Pinpoint the cell where the given text exists, returning its [x, y] midpoint coordinate. 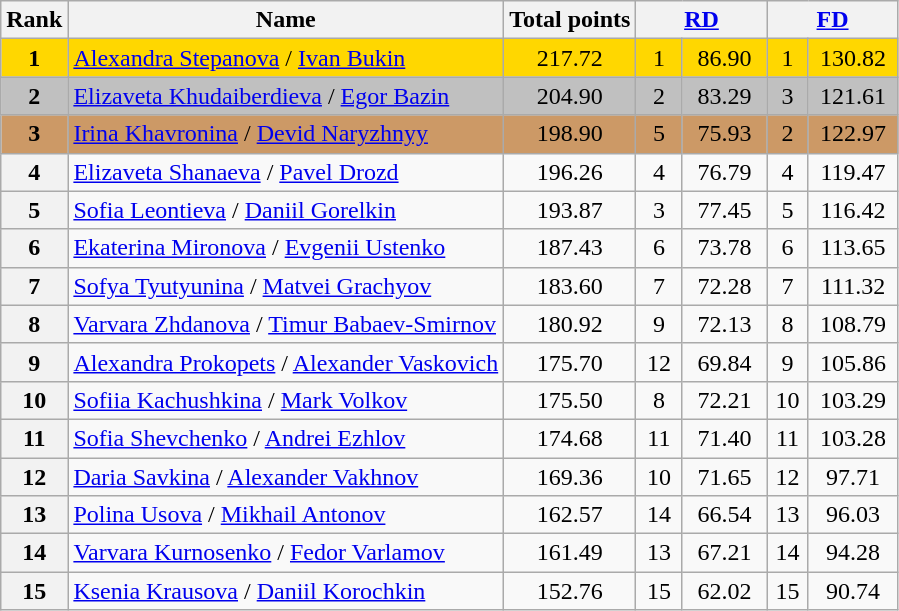
116.42 [853, 210]
75.93 [724, 134]
Ekaterina Mironova / Evgenii Ustenko [286, 248]
183.60 [570, 286]
77.45 [724, 210]
103.29 [853, 400]
162.57 [570, 515]
Irina Khavronina / Devid Naryzhnyy [286, 134]
86.90 [724, 58]
Sofia Leontieva / Daniil Gorelkin [286, 210]
121.61 [853, 96]
76.79 [724, 172]
175.70 [570, 362]
94.28 [853, 553]
Rank [34, 20]
Varvara Zhdanova / Timur Babaev-Smirnov [286, 324]
Polina Usova / Mikhail Antonov [286, 515]
187.43 [570, 248]
198.90 [570, 134]
Sofia Shevchenko / Andrei Ezhlov [286, 438]
Total points [570, 20]
90.74 [853, 591]
119.47 [853, 172]
RD [702, 20]
FD [832, 20]
96.03 [853, 515]
108.79 [853, 324]
67.21 [724, 553]
66.54 [724, 515]
Alexandra Prokopets / Alexander Vaskovich [286, 362]
Elizaveta Khudaiberdieva / Egor Bazin [286, 96]
161.49 [570, 553]
105.86 [853, 362]
Elizaveta Shanaeva / Pavel Drozd [286, 172]
71.40 [724, 438]
130.82 [853, 58]
73.78 [724, 248]
204.90 [570, 96]
152.76 [570, 591]
Sofiia Kachushkina / Mark Volkov [286, 400]
72.28 [724, 286]
83.29 [724, 96]
Daria Savkina / Alexander Vakhnov [286, 477]
122.97 [853, 134]
Sofya Tyutyunina / Matvei Grachyov [286, 286]
180.92 [570, 324]
97.71 [853, 477]
Ksenia Krausova / Daniil Korochkin [286, 591]
174.68 [570, 438]
71.65 [724, 477]
Varvara Kurnosenko / Fedor Varlamov [286, 553]
175.50 [570, 400]
217.72 [570, 58]
113.65 [853, 248]
169.36 [570, 477]
111.32 [853, 286]
193.87 [570, 210]
Alexandra Stepanova / Ivan Bukin [286, 58]
196.26 [570, 172]
72.21 [724, 400]
62.02 [724, 591]
69.84 [724, 362]
Name [286, 20]
103.28 [853, 438]
72.13 [724, 324]
